Detect which cell encompasses the target text, then output its (x, y) center coordinate. 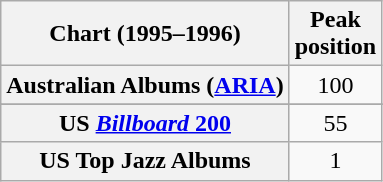
US Top Jazz Albums (145, 161)
Chart (1995–1996) (145, 34)
US Billboard 200 (145, 123)
Peakposition (335, 34)
Australian Albums (ARIA) (145, 85)
100 (335, 85)
1 (335, 161)
55 (335, 123)
